For the text-containing cell, return its midpoint in [x, y] coordinate format. 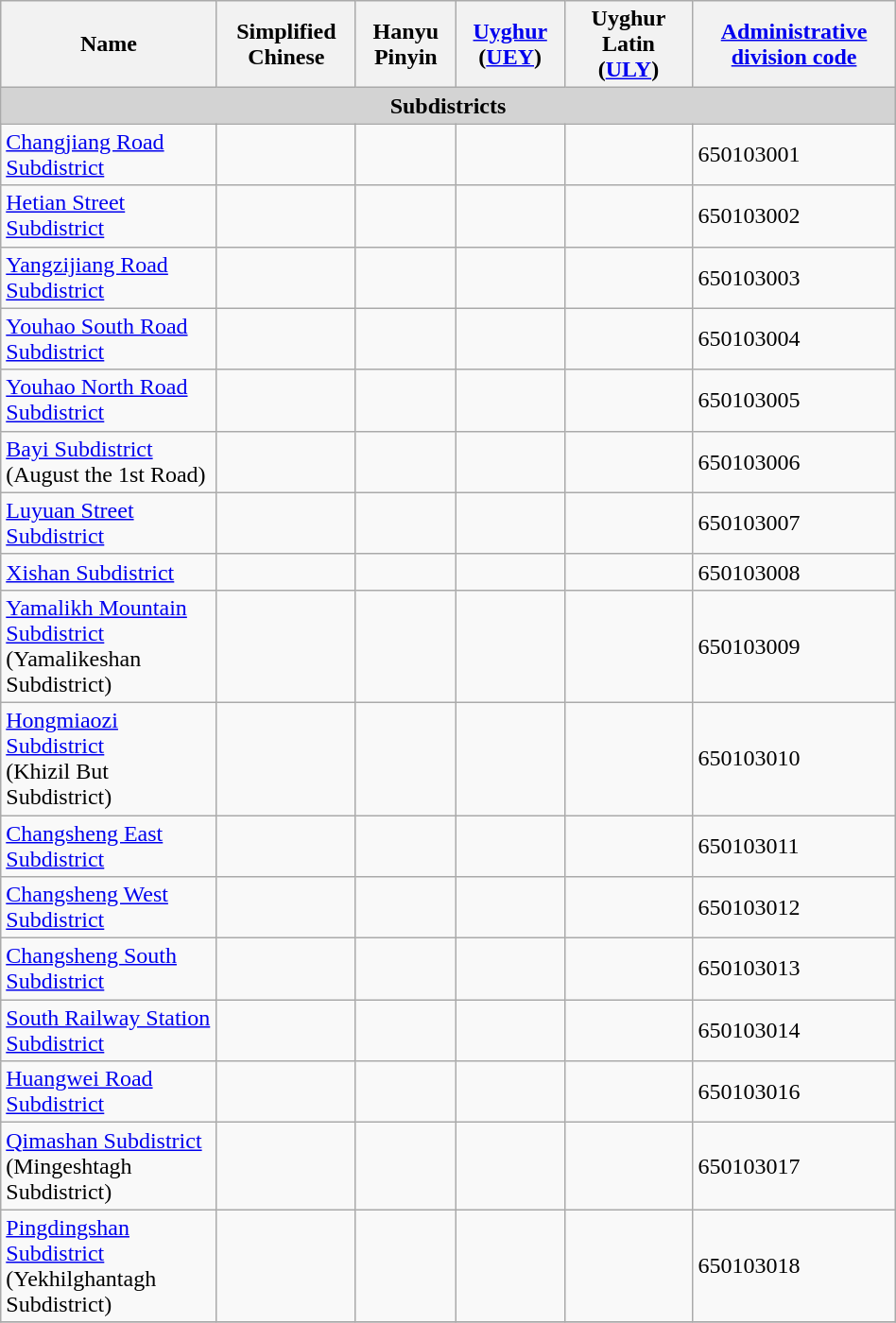
650103009 [794, 646]
Xishan Subdistrict [110, 572]
Hanyu Pinyin [405, 44]
650103016 [794, 1092]
Luyuan Street Subdistrict [110, 524]
Youhao North Road Subdistrict [110, 401]
650103017 [794, 1166]
Youhao South Road Subdistrict [110, 338]
650103002 [794, 215]
Hongmiaozi Subdistrict(Khizil But Subdistrict) [110, 758]
650103001 [794, 155]
650103004 [794, 338]
650103003 [794, 278]
Yangzijiang Road Subdistrict [110, 278]
Changsheng East Subdistrict [110, 845]
Yamalikh Mountain Subdistrict(Yamalikeshan Subdistrict) [110, 646]
Uyghur (UEY) [510, 44]
South Railway Station Subdistrict [110, 1030]
Bayi Subdistrict(August the 1st Road) [110, 461]
Changjiang Road Subdistrict [110, 155]
Qimashan Subdistrict(Mingeshtagh Subdistrict) [110, 1166]
Simplified Chinese [285, 44]
650103005 [794, 401]
650103014 [794, 1030]
Hetian Street Subdistrict [110, 215]
650103012 [794, 907]
650103018 [794, 1266]
Changsheng South Subdistrict [110, 970]
Changsheng West Subdistrict [110, 907]
650103007 [794, 524]
650103008 [794, 572]
Pingdingshan Subdistrict(Yekhilghantagh Subdistrict) [110, 1266]
Administrative division code [794, 44]
Subdistricts [448, 106]
650103010 [794, 758]
650103013 [794, 970]
Uyghur Latin (ULY) [629, 44]
650103011 [794, 845]
Huangwei Road Subdistrict [110, 1092]
Name [110, 44]
650103006 [794, 461]
